For the text-containing cell, return its midpoint in (x, y) coordinate format. 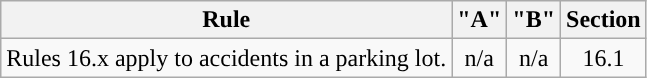
"A" (480, 20)
"B" (534, 20)
16.1 (604, 58)
Rule (226, 20)
Rules 16.x apply to accidents in a parking lot. (226, 58)
Section (604, 20)
